Output the (X, Y) coordinate of the center of the cell containing the given text.  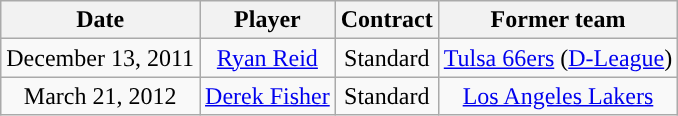
Ryan Reid (268, 58)
Derek Fisher (268, 96)
December 13, 2011 (100, 58)
March 21, 2012 (100, 96)
Player (268, 20)
Contract (386, 20)
Date (100, 20)
Tulsa 66ers (D-League) (558, 58)
Los Angeles Lakers (558, 96)
Former team (558, 20)
